Detect which cell encompasses the target text, then output its [x, y] center coordinate. 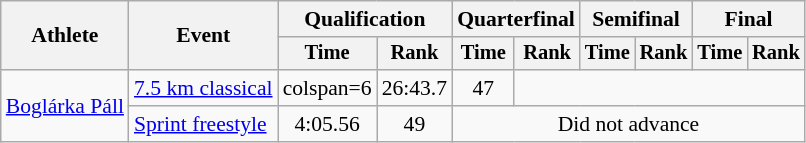
Qualification [366, 19]
Did not advance [628, 124]
Athlete [65, 36]
colspan=6 [328, 88]
7.5 km classical [204, 88]
Final [748, 19]
Semifinal [636, 19]
4:05.56 [328, 124]
Sprint freestyle [204, 124]
Quarterfinal [516, 19]
49 [414, 124]
Boglárka Páll [65, 106]
26:43.7 [414, 88]
Event [204, 36]
47 [483, 88]
